Detect which cell encompasses the target text, then output its (x, y) center coordinate. 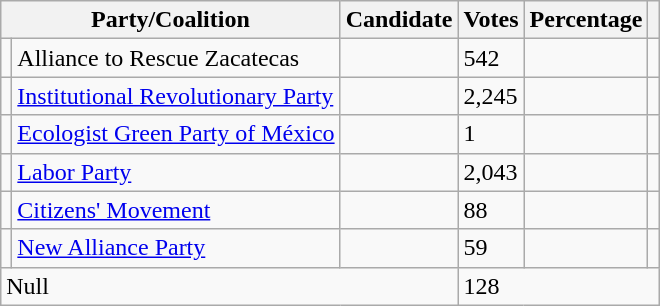
2,245 (491, 96)
Alliance to Rescue Zacatecas (176, 58)
2,043 (491, 172)
128 (558, 286)
Labor Party (176, 172)
Ecologist Green Party of México (176, 134)
Citizens' Movement (176, 210)
1 (491, 134)
Percentage (586, 20)
Party/Coalition (170, 20)
Votes (491, 20)
59 (491, 248)
Institutional Revolutionary Party (176, 96)
Null (230, 286)
88 (491, 210)
542 (491, 58)
Candidate (399, 20)
New Alliance Party (176, 248)
